Output the (X, Y) coordinate of the center of the cell containing the given text.  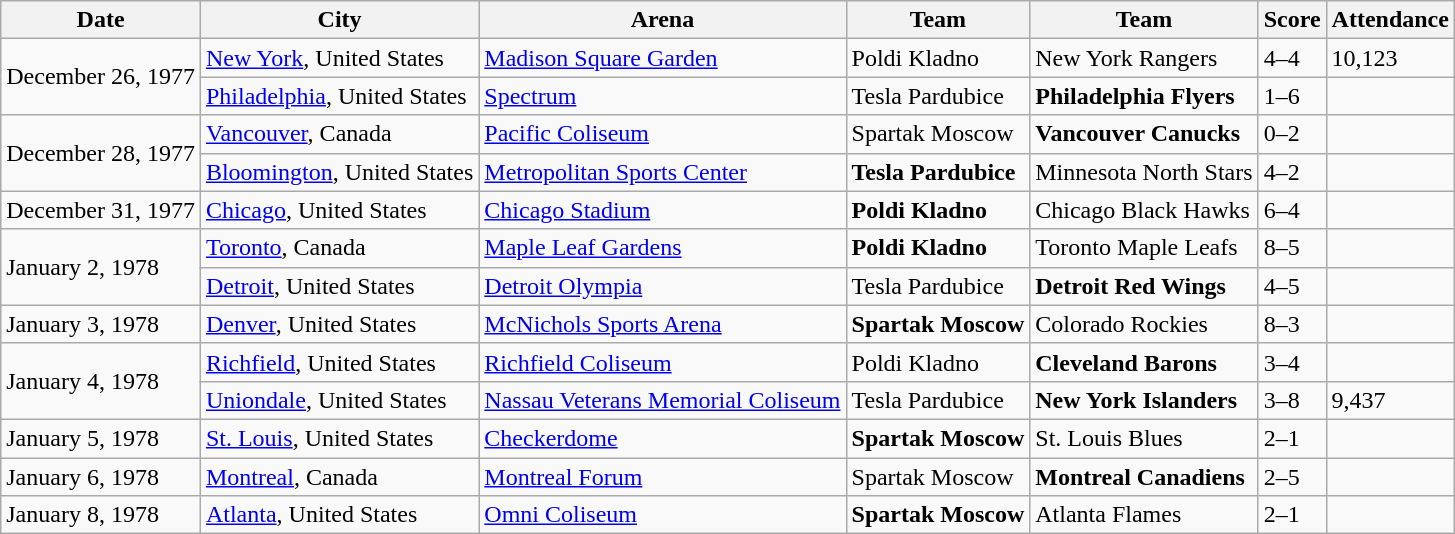
New York Islanders (1144, 400)
New York Rangers (1144, 58)
Vancouver, Canada (339, 134)
Pacific Coliseum (662, 134)
Minnesota North Stars (1144, 172)
Date (101, 20)
December 28, 1977 (101, 153)
Nassau Veterans Memorial Coliseum (662, 400)
Spectrum (662, 96)
Philadelphia, United States (339, 96)
Bloomington, United States (339, 172)
Chicago, United States (339, 210)
9,437 (1390, 400)
McNichols Sports Arena (662, 324)
January 2, 1978 (101, 267)
Atlanta Flames (1144, 515)
Chicago Black Hawks (1144, 210)
Detroit Red Wings (1144, 286)
3–4 (1292, 362)
4–2 (1292, 172)
0–2 (1292, 134)
Chicago Stadium (662, 210)
Montreal Forum (662, 477)
December 31, 1977 (101, 210)
4–5 (1292, 286)
Madison Square Garden (662, 58)
January 4, 1978 (101, 381)
10,123 (1390, 58)
January 5, 1978 (101, 438)
Detroit, United States (339, 286)
Attendance (1390, 20)
Omni Coliseum (662, 515)
8–5 (1292, 248)
Metropolitan Sports Center (662, 172)
3–8 (1292, 400)
Philadelphia Flyers (1144, 96)
Uniondale, United States (339, 400)
6–4 (1292, 210)
8–3 (1292, 324)
Richfield Coliseum (662, 362)
St. Louis, United States (339, 438)
New York, United States (339, 58)
Denver, United States (339, 324)
1–6 (1292, 96)
Maple Leaf Gardens (662, 248)
Cleveland Barons (1144, 362)
January 3, 1978 (101, 324)
December 26, 1977 (101, 77)
St. Louis Blues (1144, 438)
January 6, 1978 (101, 477)
Colorado Rockies (1144, 324)
Toronto, Canada (339, 248)
Toronto Maple Leafs (1144, 248)
City (339, 20)
Arena (662, 20)
Detroit Olympia (662, 286)
January 8, 1978 (101, 515)
Vancouver Canucks (1144, 134)
Atlanta, United States (339, 515)
Richfield, United States (339, 362)
Score (1292, 20)
4–4 (1292, 58)
Montreal Canadiens (1144, 477)
2–5 (1292, 477)
Checkerdome (662, 438)
Montreal, Canada (339, 477)
